Return the (X, Y) coordinate for the center point of the cell that contains the specified text.  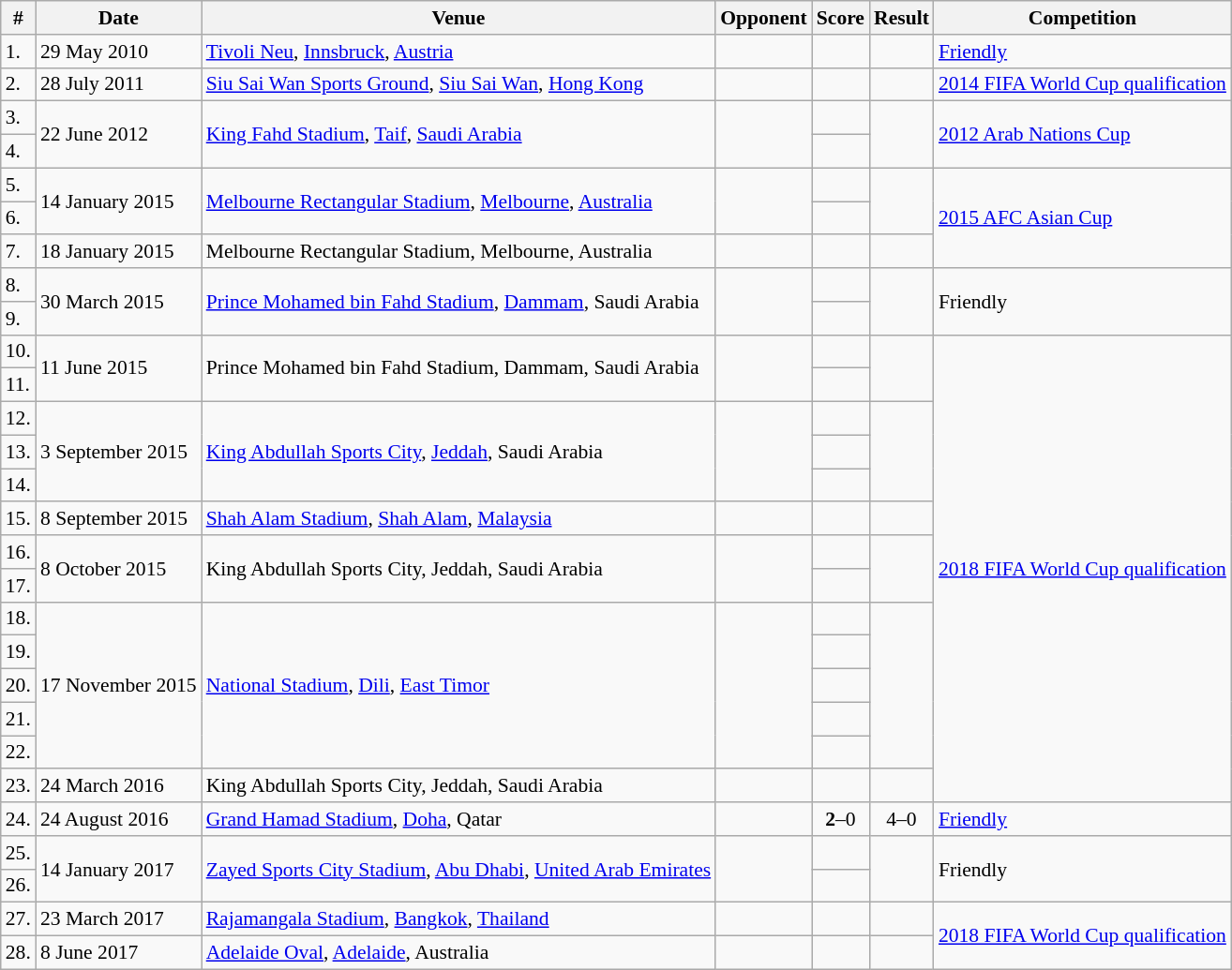
Shah Alam Stadium, Shah Alam, Malaysia (459, 519)
4. (19, 152)
Grand Hamad Stadium, Doha, Qatar (459, 819)
15. (19, 519)
11 June 2015 (118, 367)
14 January 2015 (118, 201)
2–0 (840, 819)
20. (19, 686)
5. (19, 185)
Result (902, 18)
13. (19, 452)
7. (19, 252)
Zayed Sports City Stadium, Abu Dhabi, United Arab Emirates (459, 870)
6. (19, 218)
Tivoli Neu, Innsbruck, Austria (459, 52)
22. (19, 753)
2. (19, 84)
8 June 2017 (118, 953)
11. (19, 385)
28 July 2011 (118, 84)
Adelaide Oval, Adelaide, Australia (459, 953)
8 October 2015 (118, 568)
19. (19, 652)
2012 Arab Nations Cup (1082, 135)
Siu Sai Wan Sports Ground, Siu Sai Wan, Hong Kong (459, 84)
National Stadium, Dili, East Timor (459, 685)
26. (19, 886)
Opponent (763, 18)
14 January 2017 (118, 870)
Rajamangala Stadium, Bangkok, Thailand (459, 919)
Date (118, 18)
Venue (459, 18)
Score (840, 18)
28. (19, 953)
16. (19, 552)
3 September 2015 (118, 452)
24 March 2016 (118, 786)
24 August 2016 (118, 819)
17 November 2015 (118, 685)
25. (19, 853)
12. (19, 419)
1. (19, 52)
18 January 2015 (118, 252)
King Fahd Stadium, Taif, Saudi Arabia (459, 135)
23. (19, 786)
30 March 2015 (118, 302)
27. (19, 919)
14. (19, 485)
8 September 2015 (118, 519)
23 March 2017 (118, 919)
17. (19, 586)
8. (19, 285)
29 May 2010 (118, 52)
24. (19, 819)
21. (19, 719)
9. (19, 319)
10. (19, 351)
22 June 2012 (118, 135)
4–0 (902, 819)
2015 AFC Asian Cup (1082, 217)
18. (19, 619)
2014 FIFA World Cup qualification (1082, 84)
Competition (1082, 18)
3. (19, 118)
# (19, 18)
